From the cell containing the given text, extract its center point as (X, Y) coordinate. 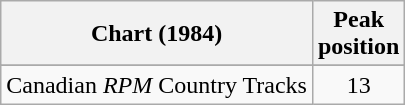
13 (358, 85)
Chart (1984) (157, 34)
Canadian RPM Country Tracks (157, 85)
Peakposition (358, 34)
